Detect which cell encompasses the target text, then output its (X, Y) center coordinate. 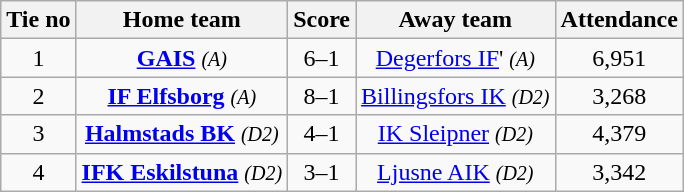
IK Sleipner (D2) (456, 134)
8–1 (322, 96)
Away team (456, 20)
Halmstads BK (D2) (182, 134)
IFK Eskilstuna (D2) (182, 172)
3,268 (619, 96)
Ljusne AIK (D2) (456, 172)
Attendance (619, 20)
4,379 (619, 134)
1 (38, 58)
Home team (182, 20)
2 (38, 96)
Score (322, 20)
Billingsfors IK (D2) (456, 96)
6,951 (619, 58)
IF Elfsborg (A) (182, 96)
3–1 (322, 172)
4 (38, 172)
Tie no (38, 20)
3,342 (619, 172)
3 (38, 134)
6–1 (322, 58)
4–1 (322, 134)
Degerfors IF' (A) (456, 58)
GAIS (A) (182, 58)
